Determine the [x, y] coordinate at the center of the cell enclosing the given text.  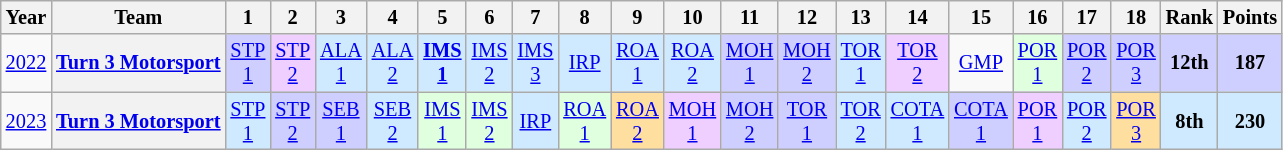
2 [292, 17]
10 [692, 17]
13 [861, 17]
8th [1190, 121]
GMP [981, 63]
ALA1 [341, 63]
2022 [26, 63]
Team [138, 17]
3 [341, 17]
12 [806, 17]
Year [26, 17]
11 [750, 17]
2023 [26, 121]
SEB1 [341, 121]
15 [981, 17]
18 [1136, 17]
7 [535, 17]
5 [442, 17]
Rank [1190, 17]
4 [393, 17]
SEB2 [393, 121]
17 [1086, 17]
6 [489, 17]
8 [584, 17]
Points [1250, 17]
12th [1190, 63]
14 [918, 17]
187 [1250, 63]
1 [248, 17]
9 [638, 17]
16 [1038, 17]
230 [1250, 121]
IMS3 [535, 63]
ALA2 [393, 63]
